For the text-containing cell, return its midpoint in [X, Y] coordinate format. 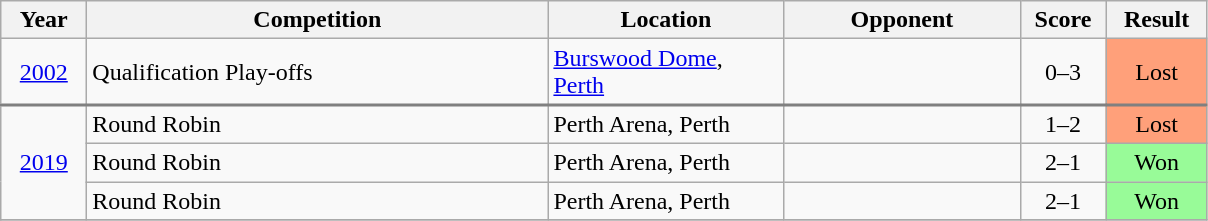
2002 [44, 72]
Burswood Dome, Perth [666, 72]
1–2 [1063, 124]
Competition [318, 20]
Result [1156, 20]
Opponent [902, 20]
Location [666, 20]
Qualification Play-offs [318, 72]
Year [44, 20]
0–3 [1063, 72]
Score [1063, 20]
2019 [44, 162]
